Output the (X, Y) coordinate of the center of the cell containing the given text.  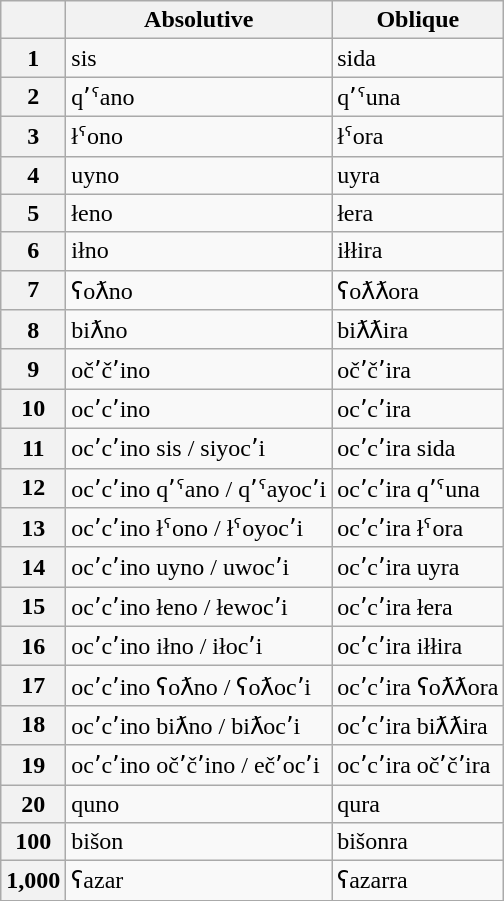
ocʼcʼino (199, 409)
ocʼcʼira (418, 409)
ocʼcʼino očʼčʼino / ečʼocʼi (199, 765)
łeno (199, 213)
ocʼcʼino qʼˤano / qʼˤayocʼi (199, 488)
očʼčʼino (199, 369)
ocʼcʼira biƛƛira (418, 725)
ocʼcʼira sida (418, 448)
10 (34, 409)
uyra (418, 175)
19 (34, 765)
sis (199, 58)
7 (34, 290)
11 (34, 448)
ocʼcʼira qʼˤuna (418, 488)
ʕoƛƛora (418, 290)
17 (34, 686)
iłno (199, 251)
ocʼcʼino łeno / łewocʼi (199, 607)
ocʼcʼino uyno / uwocʼi (199, 567)
ʕazar (199, 881)
ocʼcʼino sis / siyocʼi (199, 448)
18 (34, 725)
uyno (199, 175)
ocʼcʼino iłno / iłocʼi (199, 646)
ocʼcʼira ʕoƛƛora (418, 686)
100 (34, 842)
łˤono (199, 136)
Oblique (418, 20)
8 (34, 330)
očʼčʼira (418, 369)
1,000 (34, 881)
Absolutive (199, 20)
3 (34, 136)
iłłira (418, 251)
qʼˤano (199, 97)
13 (34, 528)
bišon (199, 842)
ocʼcʼira uyra (418, 567)
ocʼcʼira iłłira (418, 646)
14 (34, 567)
12 (34, 488)
15 (34, 607)
ocʼcʼino biƛno / biƛocʼi (199, 725)
ocʼcʼira łˤora (418, 528)
4 (34, 175)
ʕazarra (418, 881)
9 (34, 369)
20 (34, 803)
biƛno (199, 330)
qura (418, 803)
sida (418, 58)
ocʼcʼino łˤono / łˤoyocʼi (199, 528)
ʕoƛno (199, 290)
2 (34, 97)
łera (418, 213)
bišonra (418, 842)
ocʼcʼira łera (418, 607)
1 (34, 58)
ocʼcʼira očʼčʼira (418, 765)
ocʼcʼino ʕoƛno / ʕoƛocʼi (199, 686)
biƛƛira (418, 330)
16 (34, 646)
łˤora (418, 136)
qʼˤuna (418, 97)
5 (34, 213)
6 (34, 251)
quno (199, 803)
